Scan for the cell matching the given text and deliver its (x, y) coordinate at center. 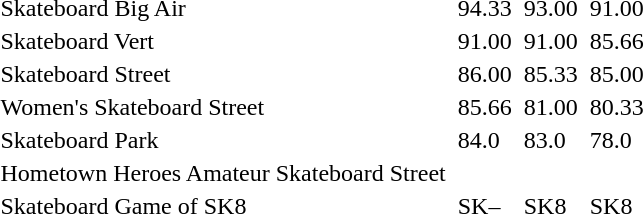
85.33 (550, 74)
84.0 (484, 140)
81.00 (550, 107)
83.0 (550, 140)
85.66 (484, 107)
86.00 (484, 74)
